Search for the cell housing the specified text and yield its (x, y) center coordinate. 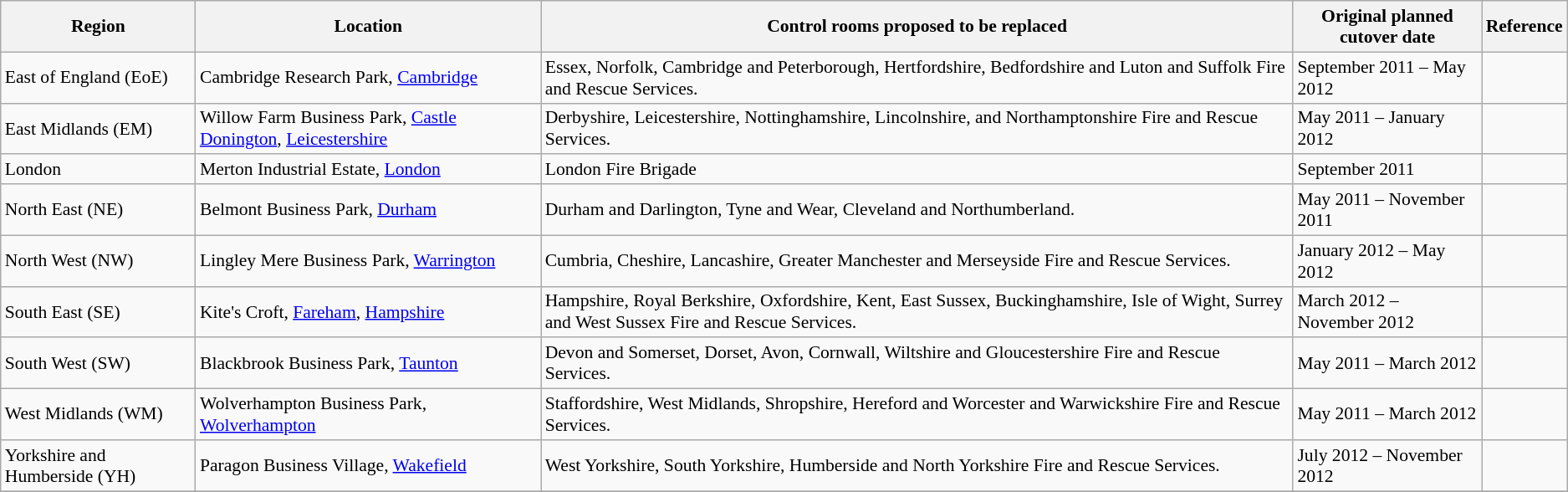
West Midlands (WM) (99, 415)
London (99, 170)
South East (SE) (99, 311)
September 2011 (1387, 170)
Derbyshire, Leicestershire, Nottinghamshire, Lincolnshire, and Northamptonshire Fire and Rescue Services. (917, 129)
Staffordshire, West Midlands, Shropshire, Hereford and Worcester and Warwickshire Fire and Rescue Services. (917, 415)
Essex, Norfolk, Cambridge and Peterborough, Hertfordshire, Bedfordshire and Luton and Suffolk Fire and Rescue Services. (917, 77)
Blackbrook Business Park, Taunton (368, 363)
North East (NE) (99, 209)
Merton Industrial Estate, London (368, 170)
Durham and Darlington, Tyne and Wear, Cleveland and Northumberland. (917, 209)
March 2012 – November 2012 (1387, 311)
Yorkshire and Humberside (YH) (99, 465)
North West (NW) (99, 261)
London Fire Brigade (917, 170)
Hampshire, Royal Berkshire, Oxfordshire, Kent, East Sussex, Buckinghamshire, Isle of Wight, Surrey and West Sussex Fire and Rescue Services. (917, 311)
Paragon Business Village, Wakefield (368, 465)
September 2011 – May 2012 (1387, 77)
Location (368, 27)
West Yorkshire, South Yorkshire, Humberside and North Yorkshire Fire and Rescue Services. (917, 465)
Wolverhampton Business Park, Wolverhampton (368, 415)
Region (99, 27)
Control rooms proposed to be replaced (917, 27)
July 2012 – November 2012 (1387, 465)
Belmont Business Park, Durham (368, 209)
East Midlands (EM) (99, 129)
South West (SW) (99, 363)
Reference (1525, 27)
May 2011 – November 2011 (1387, 209)
Cambridge Research Park, Cambridge (368, 77)
Cumbria, Cheshire, Lancashire, Greater Manchester and Merseyside Fire and Rescue Services. (917, 261)
Lingley Mere Business Park, Warrington (368, 261)
East of England (EoE) (99, 77)
January 2012 – May 2012 (1387, 261)
May 2011 – January 2012 (1387, 129)
Willow Farm Business Park, Castle Donington, Leicestershire (368, 129)
Devon and Somerset, Dorset, Avon, Cornwall, Wiltshire and Gloucestershire Fire and Rescue Services. (917, 363)
Original planned cutover date (1387, 27)
Kite's Croft, Fareham, Hampshire (368, 311)
